Locate the cell with the specified text and output its [x, y] center coordinate. 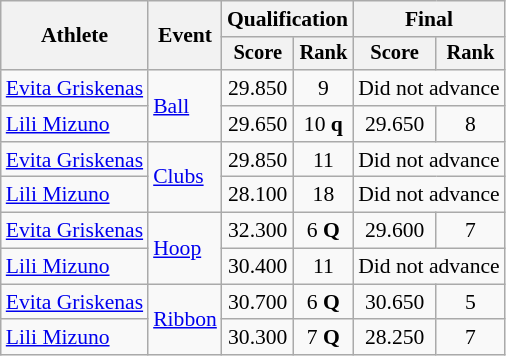
30.700 [258, 302]
5 [470, 302]
8 [470, 124]
29.600 [394, 231]
Qualification [288, 19]
Event [185, 36]
Hoop [185, 248]
10 q [324, 124]
30.400 [258, 267]
Final [429, 19]
Athlete [74, 36]
28.100 [258, 195]
28.250 [394, 338]
Ribbon [185, 320]
Ball [185, 106]
30.300 [258, 338]
7 Q [324, 338]
32.300 [258, 231]
Clubs [185, 178]
18 [324, 195]
30.650 [394, 302]
9 [324, 88]
